Return the (X, Y) coordinate for the center point of the cell that contains the specified text.  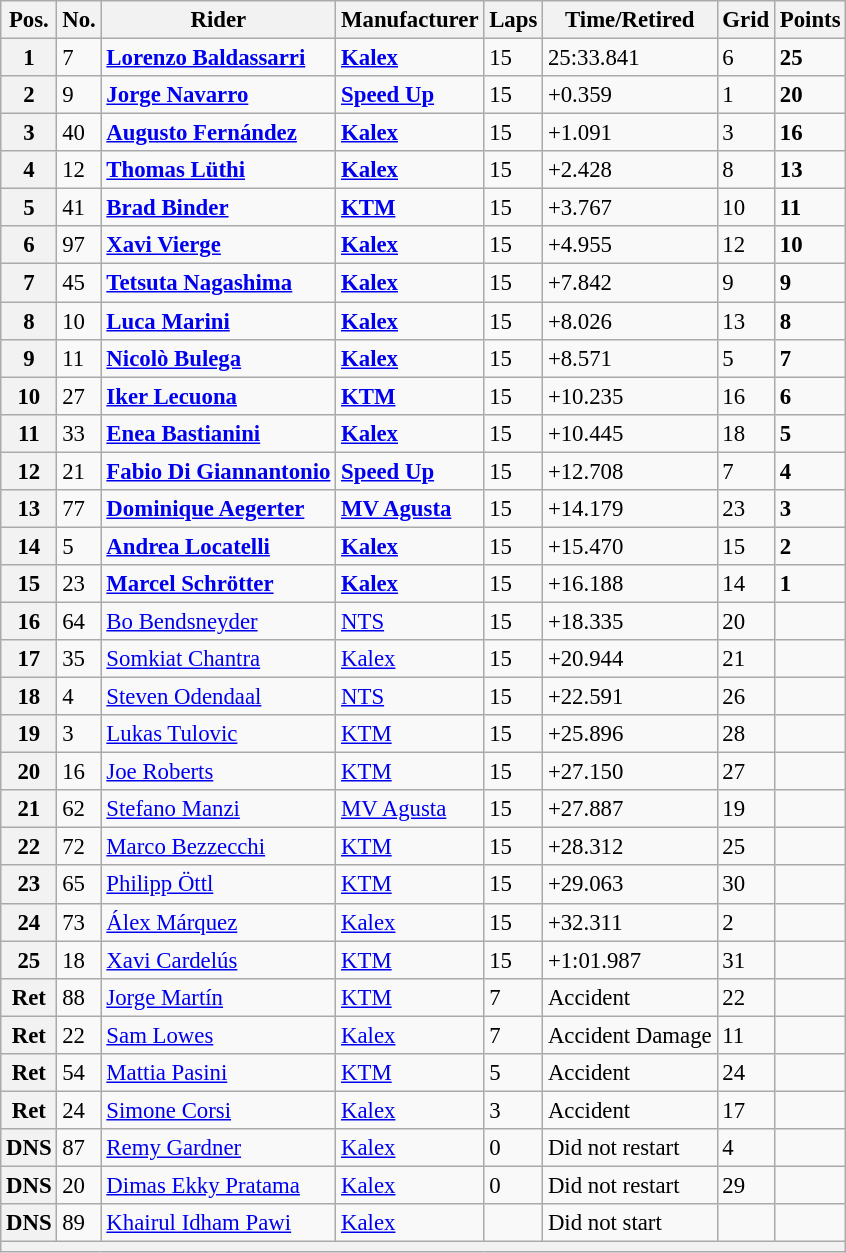
Luca Marini (218, 321)
Accident Damage (630, 1035)
Rider (218, 20)
73 (79, 922)
Points (810, 20)
Sam Lowes (218, 1035)
Remy Gardner (218, 1148)
+2.428 (630, 170)
+20.944 (630, 659)
65 (79, 885)
+10.235 (630, 396)
Tetsuta Nagashima (218, 283)
+16.188 (630, 584)
+29.063 (630, 885)
+3.767 (630, 208)
Time/Retired (630, 20)
+8.571 (630, 358)
+0.359 (630, 95)
+22.591 (630, 697)
28 (746, 734)
25:33.841 (630, 58)
+27.887 (630, 809)
35 (79, 659)
Grid (746, 20)
Simone Corsi (218, 1110)
Joe Roberts (218, 772)
Pos. (29, 20)
Nicolò Bulega (218, 358)
54 (79, 1073)
Fabio Di Giannantonio (218, 471)
Xavi Cardelús (218, 960)
Xavi Vierge (218, 245)
45 (79, 283)
31 (746, 960)
Stefano Manzi (218, 809)
+18.335 (630, 621)
77 (79, 509)
Iker Lecuona (218, 396)
Lukas Tulovic (218, 734)
97 (79, 245)
+7.842 (630, 283)
Philipp Öttl (218, 885)
+27.150 (630, 772)
Álex Márquez (218, 922)
Marcel Schrötter (218, 584)
+12.708 (630, 471)
Augusto Fernández (218, 133)
72 (79, 847)
+4.955 (630, 245)
88 (79, 997)
+8.026 (630, 321)
+28.312 (630, 847)
Mattia Pasini (218, 1073)
29 (746, 1185)
Enea Bastianini (218, 433)
+1.091 (630, 133)
+32.311 (630, 922)
+10.445 (630, 433)
Steven Odendaal (218, 697)
30 (746, 885)
64 (79, 621)
26 (746, 697)
Laps (514, 20)
41 (79, 208)
+25.896 (630, 734)
89 (79, 1223)
Manufacturer (410, 20)
Dominique Aegerter (218, 509)
Did not start (630, 1223)
Lorenzo Baldassarri (218, 58)
Thomas Lüthi (218, 170)
+1:01.987 (630, 960)
Brad Binder (218, 208)
Andrea Locatelli (218, 546)
Jorge Navarro (218, 95)
33 (79, 433)
40 (79, 133)
Dimas Ekky Pratama (218, 1185)
+14.179 (630, 509)
Bo Bendsneyder (218, 621)
87 (79, 1148)
No. (79, 20)
+15.470 (630, 546)
62 (79, 809)
Somkiat Chantra (218, 659)
Khairul Idham Pawi (218, 1223)
Marco Bezzecchi (218, 847)
Jorge Martín (218, 997)
